Return the (X, Y) coordinate for the center point of the cell that contains the specified text.  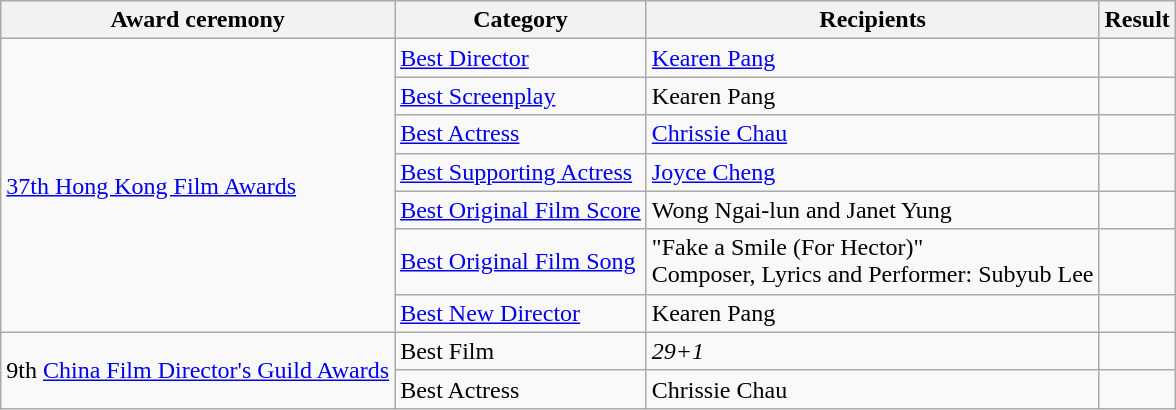
Best Film (521, 351)
Best New Director (521, 313)
Wong Ngai-lun and Janet Yung (872, 210)
29+1 (872, 351)
Best Original Film Song (521, 262)
Result (1137, 20)
Recipients (872, 20)
"Fake a Smile (For Hector)"Composer, Lyrics and Performer: Subyub Lee (872, 262)
Best Screenplay (521, 96)
9th China Film Director's Guild Awards (198, 370)
37th Hong Kong Film Awards (198, 186)
Category (521, 20)
Best Original Film Score (521, 210)
Best Supporting Actress (521, 172)
Joyce Cheng (872, 172)
Best Director (521, 58)
Award ceremony (198, 20)
